For the text-containing cell, return its midpoint in (X, Y) coordinate format. 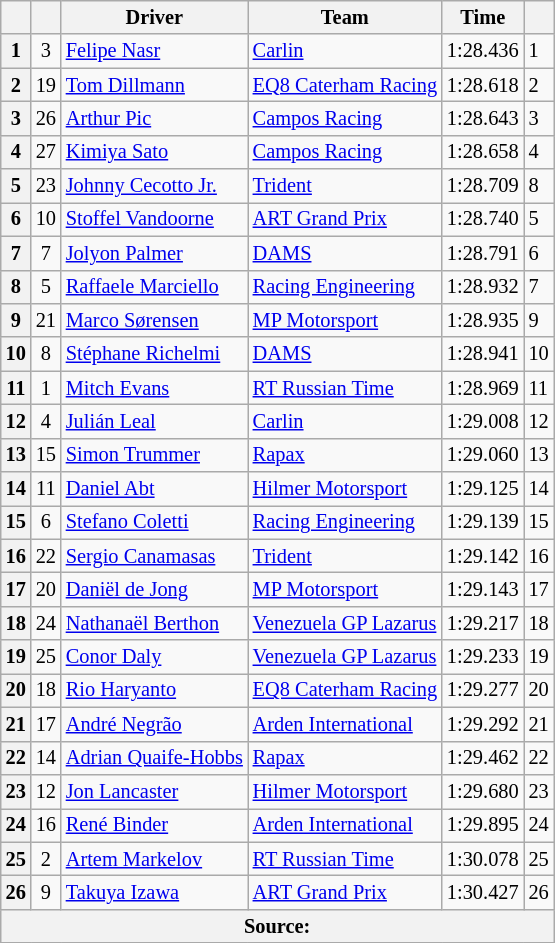
1:29.217 (483, 623)
1:28.658 (483, 152)
Source: (278, 926)
1:29.125 (483, 489)
Takuya Izawa (154, 892)
Jon Lancaster (154, 791)
Time (483, 17)
1:29.139 (483, 522)
René Binder (154, 825)
1:29.277 (483, 690)
Conor Daly (154, 657)
André Negrão (154, 724)
Johnny Cecotto Jr. (154, 186)
Raffaele Marciello (154, 287)
Simon Trummer (154, 455)
Marco Sørensen (154, 320)
1:29.680 (483, 791)
1:28.935 (483, 320)
Daniël de Jong (154, 589)
1:28.643 (483, 118)
Stefano Coletti (154, 522)
1:29.233 (483, 657)
1:29.292 (483, 724)
Julián Leal (154, 421)
1:28.932 (483, 287)
1:28.618 (483, 85)
1:29.143 (483, 589)
Felipe Nasr (154, 51)
1:29.895 (483, 825)
1:28.969 (483, 388)
1:29.008 (483, 421)
27 (46, 152)
Artem Markelov (154, 859)
1:28.709 (483, 186)
Driver (154, 17)
1:30.078 (483, 859)
Sergio Canamasas (154, 556)
1:30.427 (483, 892)
Kimiya Sato (154, 152)
Adrian Quaife-Hobbs (154, 758)
Stéphane Richelmi (154, 354)
Mitch Evans (154, 388)
Rio Haryanto (154, 690)
1:29.060 (483, 455)
Jolyon Palmer (154, 253)
1:28.740 (483, 219)
1:28.436 (483, 51)
Arthur Pic (154, 118)
Nathanaël Berthon (154, 623)
1:28.791 (483, 253)
Daniel Abt (154, 489)
Stoffel Vandoorne (154, 219)
1:29.462 (483, 758)
Tom Dillmann (154, 85)
1:29.142 (483, 556)
Team (345, 17)
1:28.941 (483, 354)
